Capture the cell that displays the provided text and extract its [X, Y] central coordinate. 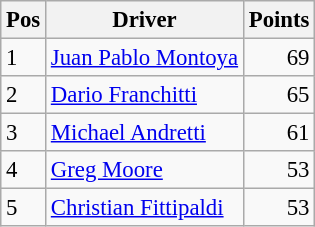
1 [24, 58]
Dario Franchitti [145, 95]
4 [24, 170]
2 [24, 95]
3 [24, 133]
Greg Moore [145, 170]
65 [278, 95]
Juan Pablo Montoya [145, 58]
Michael Andretti [145, 133]
69 [278, 58]
Points [278, 20]
61 [278, 133]
Pos [24, 20]
Christian Fittipaldi [145, 208]
5 [24, 208]
Driver [145, 20]
